Determine the [x, y] coordinate at the center of the cell enclosing the given text.  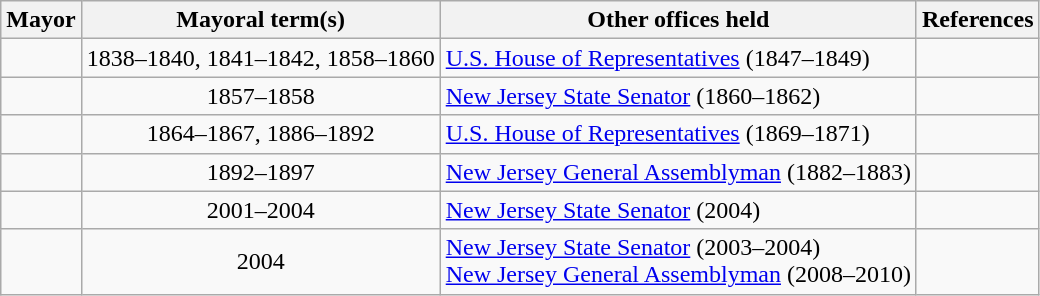
1864–1867, 1886–1892 [260, 134]
Mayor [41, 20]
Other offices held [678, 20]
Mayoral term(s) [260, 20]
1892–1897 [260, 172]
1838–1840, 1841–1842, 1858–1860 [260, 58]
2001–2004 [260, 210]
References [978, 20]
2004 [260, 262]
New Jersey State Senator (2003–2004)New Jersey General Assemblyman (2008–2010) [678, 262]
U.S. House of Representatives (1847–1849) [678, 58]
New Jersey State Senator (2004) [678, 210]
U.S. House of Representatives (1869–1871) [678, 134]
1857–1858 [260, 96]
New Jersey State Senator (1860–1862) [678, 96]
New Jersey General Assemblyman (1882–1883) [678, 172]
